Output the [x, y] coordinate of the center of the cell containing the given text.  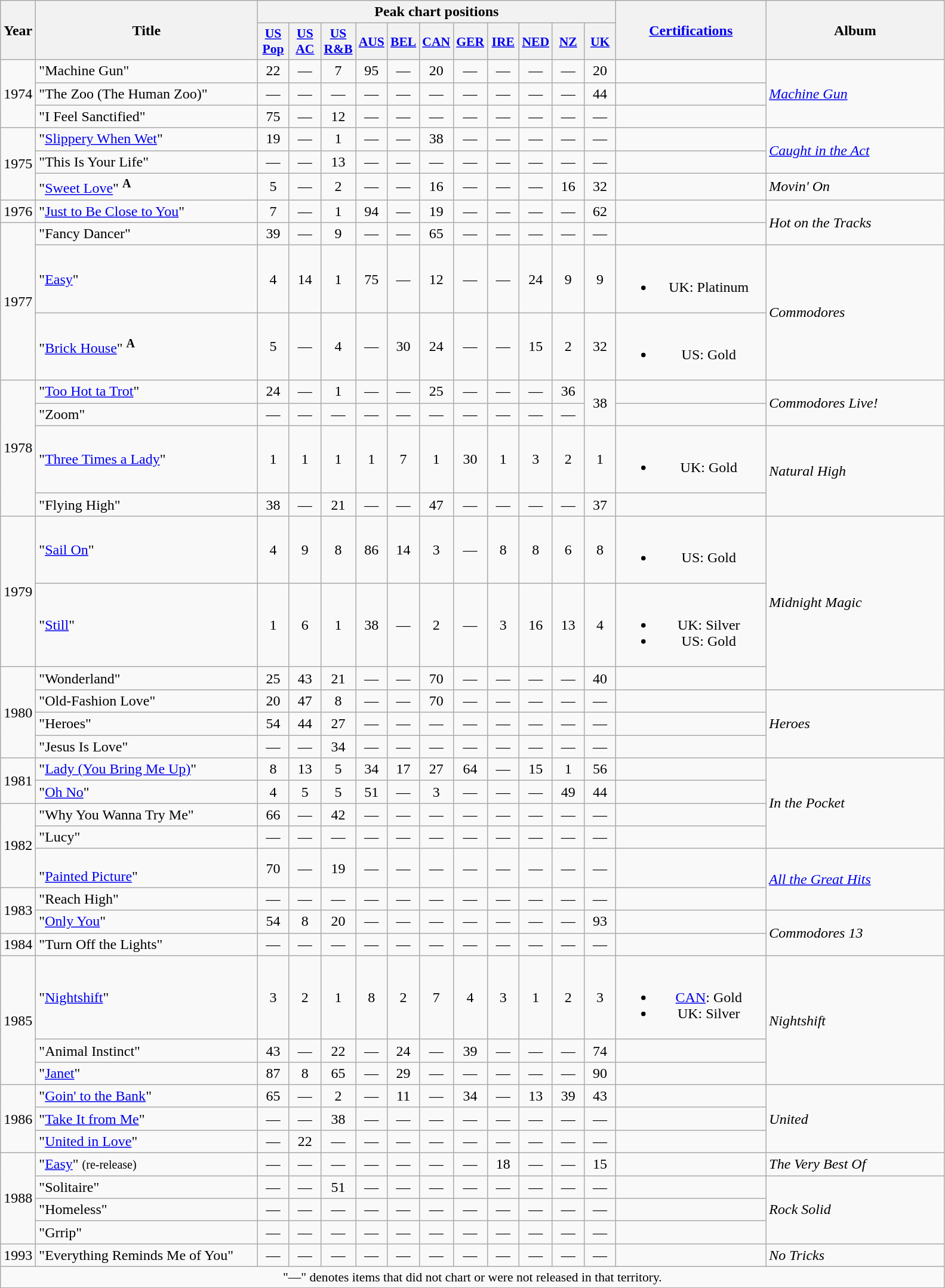
Commodores 13 [855, 933]
87 [273, 1073]
Natural High [855, 470]
CAN [436, 42]
"Jesus Is Love" [147, 747]
"Solitaire" [147, 1187]
1979 [18, 591]
Commodores [855, 313]
"Zoom" [147, 414]
17 [404, 769]
"Easy" (re-release) [147, 1164]
1993 [18, 1255]
56 [599, 769]
"This Is Your Life" [147, 162]
Caught in the Act [855, 150]
Commodores Live! [855, 403]
"Heroes" [147, 724]
"—" denotes items that did not chart or were not released in that territory. [473, 1277]
"Grrip" [147, 1232]
"Painted Picture" [147, 868]
1977 [18, 301]
1980 [18, 712]
"Too Hot ta Trot" [147, 392]
Hot on the Tracks [855, 223]
1982 [18, 845]
Album [855, 30]
United [855, 1118]
29 [404, 1073]
"Lucy" [147, 837]
"Sail On" [147, 549]
GER [470, 42]
"Goin' to the Bank" [147, 1096]
The Very Best Of [855, 1164]
"Flying High" [147, 504]
62 [599, 211]
1981 [18, 781]
Movin' On [855, 186]
Year [18, 30]
"Fancy Dancer" [147, 234]
1986 [18, 1118]
42 [338, 815]
"Janet" [147, 1073]
"Reach High" [147, 899]
IRE [503, 42]
Midnight Magic [855, 603]
"Turn Off the Lights" [147, 944]
No Tricks [855, 1255]
Rock Solid [855, 1210]
UK: Platinum [691, 279]
Heroes [855, 723]
66 [273, 815]
USR&B [338, 42]
"Machine Gun" [147, 71]
1984 [18, 944]
90 [599, 1073]
"Everything Reminds Me of You" [147, 1255]
"Animal Instinct" [147, 1050]
Machine Gun [855, 94]
NED [535, 42]
1975 [18, 164]
93 [599, 922]
US Pop [273, 42]
In the Pocket [855, 803]
1976 [18, 211]
"United in Love" [147, 1141]
1978 [18, 448]
1985 [18, 1020]
86 [371, 549]
USAC [304, 42]
94 [371, 211]
95 [371, 71]
"I Feel Sanctified" [147, 116]
"Lady (You Bring Me Up)" [147, 769]
"Why You Wanna Try Me" [147, 815]
"Take It from Me" [147, 1118]
"Sweet Love" A [147, 186]
18 [503, 1164]
"Old-Fashion Love" [147, 701]
"Oh No" [147, 792]
BEL [404, 42]
40 [599, 678]
"Only You" [147, 922]
"Three Times a Lady" [147, 460]
"Homeless" [147, 1210]
CAN: GoldUK: Silver [691, 997]
UK: Gold [691, 460]
"The Zoo (The Human Zoo)" [147, 94]
1983 [18, 910]
1974 [18, 94]
Nightshift [855, 1020]
"Easy" [147, 279]
AUS [371, 42]
36 [568, 392]
"Brick House" A [147, 346]
Certifications [691, 30]
"Just to Be Close to You" [147, 211]
UK [599, 42]
"Slippery When Wet" [147, 139]
64 [470, 769]
NZ [568, 42]
1988 [18, 1198]
All the Great Hits [855, 880]
Peak chart positions [437, 12]
11 [404, 1096]
UK: SilverUS: Gold [691, 625]
Title [147, 30]
"Wonderland" [147, 678]
74 [599, 1050]
37 [599, 504]
"Still" [147, 625]
"Nightshift" [147, 997]
49 [568, 792]
